Extract the (X, Y) coordinate from the center of the cell holding the provided text.  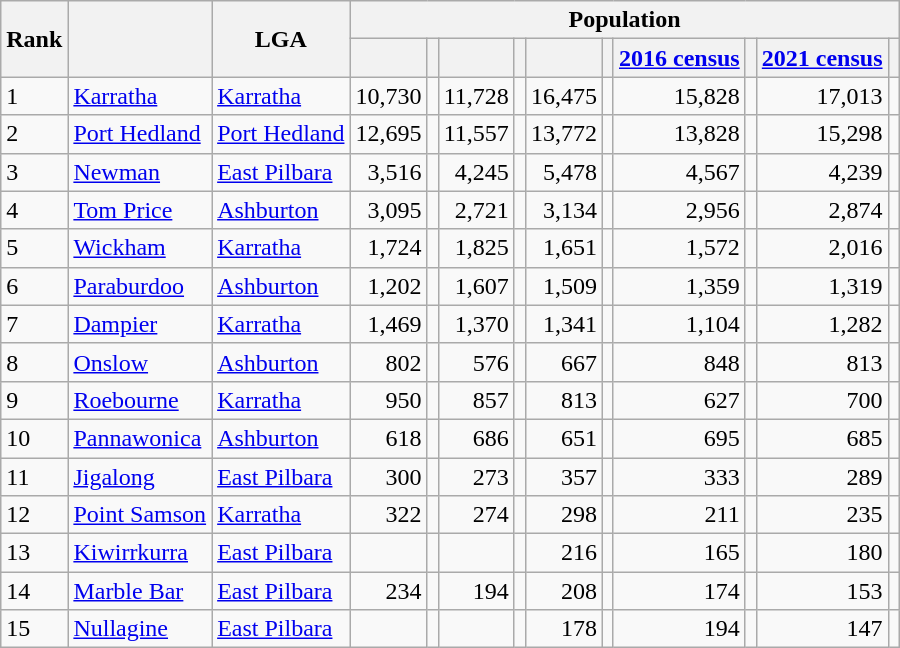
Nullagine (140, 629)
Point Samson (140, 515)
15,298 (822, 134)
Pannawonica (140, 438)
686 (476, 438)
333 (679, 477)
4,239 (822, 172)
8 (34, 362)
1,572 (679, 248)
1,319 (822, 286)
322 (388, 515)
211 (679, 515)
234 (388, 591)
11,557 (476, 134)
700 (822, 400)
235 (822, 515)
627 (679, 400)
12,695 (388, 134)
10,730 (388, 96)
2021 census (822, 58)
13,828 (679, 134)
2,016 (822, 248)
3,134 (564, 210)
5,478 (564, 172)
10 (34, 438)
4,245 (476, 172)
1,651 (564, 248)
Jigalong (140, 477)
695 (679, 438)
13,772 (564, 134)
Paraburdoo (140, 286)
1,104 (679, 324)
273 (476, 477)
11,728 (476, 96)
Dampier (140, 324)
6 (34, 286)
1,825 (476, 248)
2 (34, 134)
1,607 (476, 286)
1,282 (822, 324)
Marble Bar (140, 591)
3,516 (388, 172)
1,509 (564, 286)
5 (34, 248)
147 (822, 629)
17,013 (822, 96)
298 (564, 515)
618 (388, 438)
1,341 (564, 324)
7 (34, 324)
174 (679, 591)
685 (822, 438)
Roebourne (140, 400)
Population (624, 20)
1,359 (679, 286)
Newman (140, 172)
802 (388, 362)
Tom Price (140, 210)
Wickham (140, 248)
13 (34, 553)
1,370 (476, 324)
14 (34, 591)
3 (34, 172)
1,469 (388, 324)
1 (34, 96)
300 (388, 477)
178 (564, 629)
2,956 (679, 210)
LGA (281, 39)
15 (34, 629)
12 (34, 515)
857 (476, 400)
274 (476, 515)
153 (822, 591)
165 (679, 553)
2,874 (822, 210)
11 (34, 477)
Onslow (140, 362)
2,721 (476, 210)
3,095 (388, 210)
180 (822, 553)
289 (822, 477)
651 (564, 438)
16,475 (564, 96)
576 (476, 362)
Kiwirrkurra (140, 553)
15,828 (679, 96)
4 (34, 210)
357 (564, 477)
1,202 (388, 286)
4,567 (679, 172)
9 (34, 400)
216 (564, 553)
667 (564, 362)
2016 census (679, 58)
950 (388, 400)
208 (564, 591)
1,724 (388, 248)
848 (679, 362)
Rank (34, 39)
